Return the (x, y) coordinate for the center point of the cell that contains the specified text.  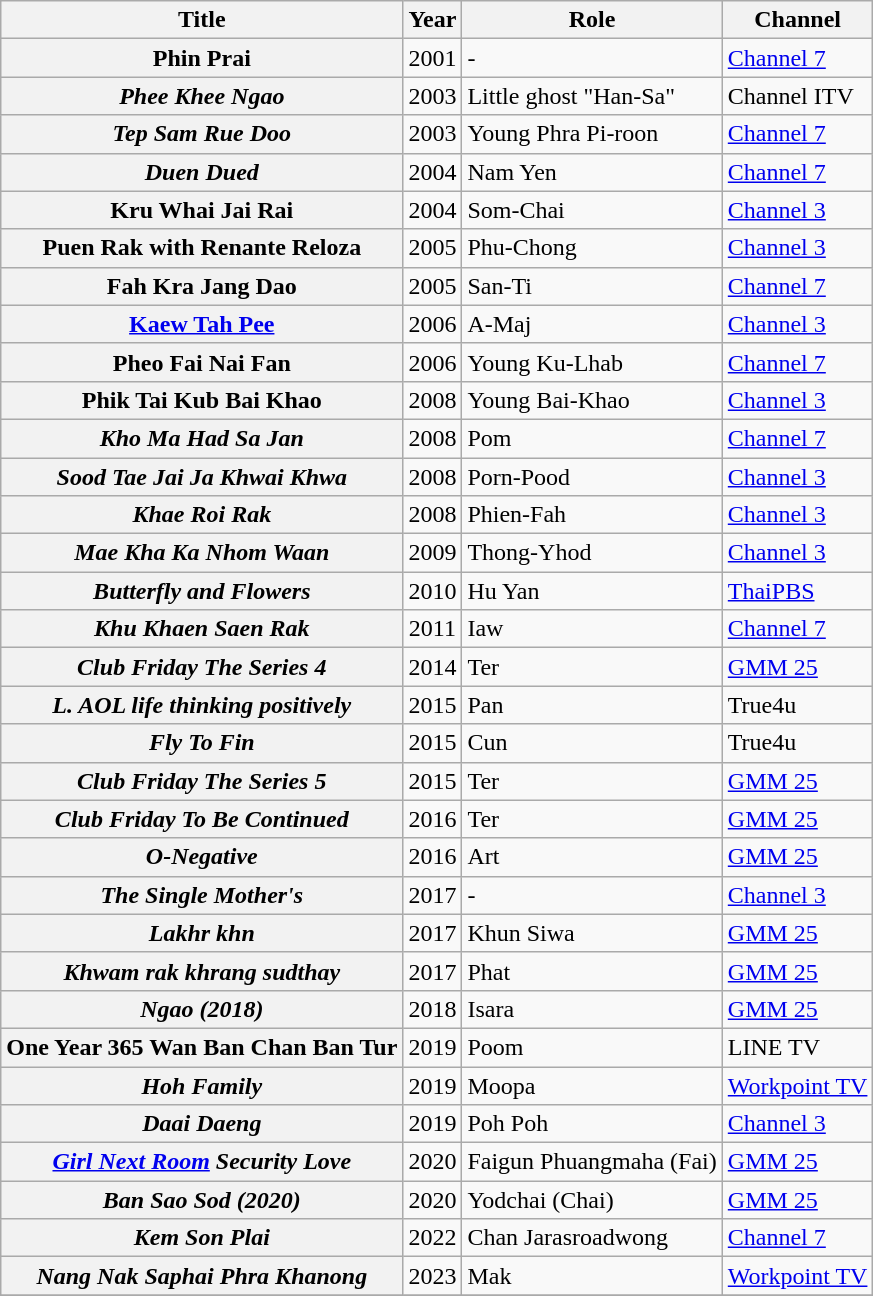
2011 (432, 629)
2022 (432, 1238)
Chan Jarasroadwong (592, 1238)
2018 (432, 1009)
Pom (592, 438)
Little ghost "Han-Sa" (592, 96)
Club Friday To Be Continued (202, 819)
Puen Rak with Renante Reloza (202, 248)
Nang Nak Saphai Phra Khanong (202, 1276)
Channel (798, 20)
O-Negative (202, 857)
Young Phra Pi-roon (592, 134)
Thong-Yhod (592, 553)
Title (202, 20)
Khun Siwa (592, 933)
Phat (592, 971)
2009 (432, 553)
Hu Yan (592, 591)
Khwam rak khrang sudthay (202, 971)
Fah Kra Jang Dao (202, 286)
Channel ITV (798, 96)
Porn-Pood (592, 477)
Phin Prai (202, 58)
Club Friday The Series 5 (202, 781)
Lakhr khn (202, 933)
San-Ti (592, 286)
Yodchai (Chai) (592, 1200)
Year (432, 20)
Young Bai-Khao (592, 400)
2001 (432, 58)
Girl Next Room Security Love (202, 1162)
Phien-Fah (592, 515)
Sood Tae Jai Ja Khwai Khwa (202, 477)
Poh Poh (592, 1124)
Club Friday The Series 4 (202, 667)
2023 (432, 1276)
Moopa (592, 1085)
Pan (592, 705)
Mae Kha Ka Nhom Waan (202, 553)
Ban Sao Sod (2020) (202, 1200)
One Year 365 Wan Ban Chan Ban Tur (202, 1047)
Art (592, 857)
Kru Whai Jai Rai (202, 210)
Isara (592, 1009)
Phu-Chong (592, 248)
Duen Dued (202, 172)
Mak (592, 1276)
Young Ku-Lhab (592, 362)
The Single Mother's (202, 895)
Fly To Fin (202, 743)
A-Maj (592, 324)
Khu Khaen Saen Rak (202, 629)
Faigun Phuangmaha (Fai) (592, 1162)
Pheo Fai Nai Fan (202, 362)
Kem Son Plai (202, 1238)
2014 (432, 667)
Phee Khee Ngao (202, 96)
ThaiPBS (798, 591)
Poom (592, 1047)
Phik Tai Kub Bai Khao (202, 400)
Role (592, 20)
Iaw (592, 629)
Kho Ma Had Sa Jan (202, 438)
Nam Yen (592, 172)
Hoh Family (202, 1085)
2010 (432, 591)
Som-Chai (592, 210)
Khae Roi Rak (202, 515)
Tep Sam Rue Doo (202, 134)
Butterfly and Flowers (202, 591)
Kaew Tah Pee (202, 324)
LINE TV (798, 1047)
Daai Daeng (202, 1124)
Cun (592, 743)
Ngao (2018) (202, 1009)
L. AOL life thinking positively (202, 705)
